Search for the cell housing the specified text and yield its [x, y] center coordinate. 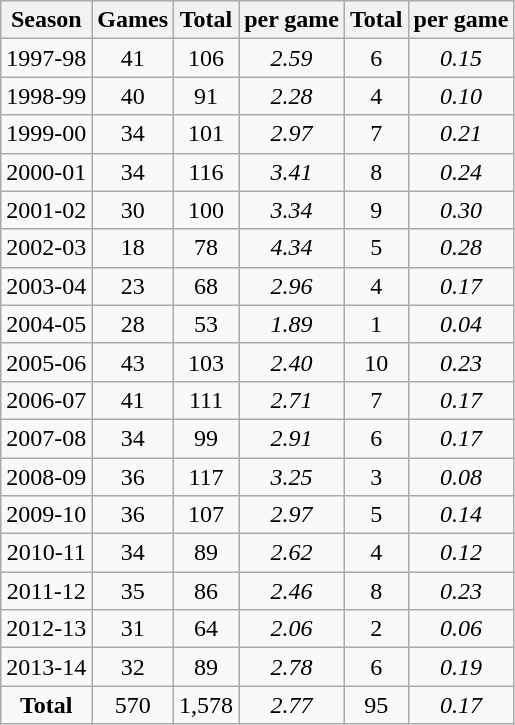
2.28 [292, 96]
23 [133, 286]
3.34 [292, 210]
103 [206, 362]
0.19 [461, 667]
2009-10 [46, 515]
1997-98 [46, 58]
100 [206, 210]
68 [206, 286]
1.89 [292, 324]
86 [206, 591]
0.10 [461, 96]
2006-07 [46, 400]
2004-05 [46, 324]
28 [133, 324]
2.46 [292, 591]
64 [206, 629]
3.41 [292, 172]
Games [133, 20]
1999-00 [46, 134]
3 [377, 477]
10 [377, 362]
2013-14 [46, 667]
117 [206, 477]
570 [133, 705]
3.25 [292, 477]
32 [133, 667]
9 [377, 210]
2.77 [292, 705]
101 [206, 134]
53 [206, 324]
0.08 [461, 477]
0.15 [461, 58]
2002-03 [46, 248]
1,578 [206, 705]
1 [377, 324]
2012-13 [46, 629]
107 [206, 515]
2.62 [292, 553]
2011-12 [46, 591]
2003-04 [46, 286]
2007-08 [46, 438]
2.71 [292, 400]
0.24 [461, 172]
2.91 [292, 438]
43 [133, 362]
1998-99 [46, 96]
2001-02 [46, 210]
2.78 [292, 667]
0.30 [461, 210]
116 [206, 172]
0.28 [461, 248]
31 [133, 629]
99 [206, 438]
111 [206, 400]
Season [46, 20]
40 [133, 96]
2005-06 [46, 362]
0.04 [461, 324]
18 [133, 248]
30 [133, 210]
4.34 [292, 248]
0.12 [461, 553]
95 [377, 705]
78 [206, 248]
0.06 [461, 629]
106 [206, 58]
2.40 [292, 362]
2 [377, 629]
2000-01 [46, 172]
2008-09 [46, 477]
2.59 [292, 58]
2.06 [292, 629]
2010-11 [46, 553]
91 [206, 96]
2.96 [292, 286]
0.21 [461, 134]
0.14 [461, 515]
35 [133, 591]
